Identify which cell holds the provided text, then report its (x, y) central coordinate. 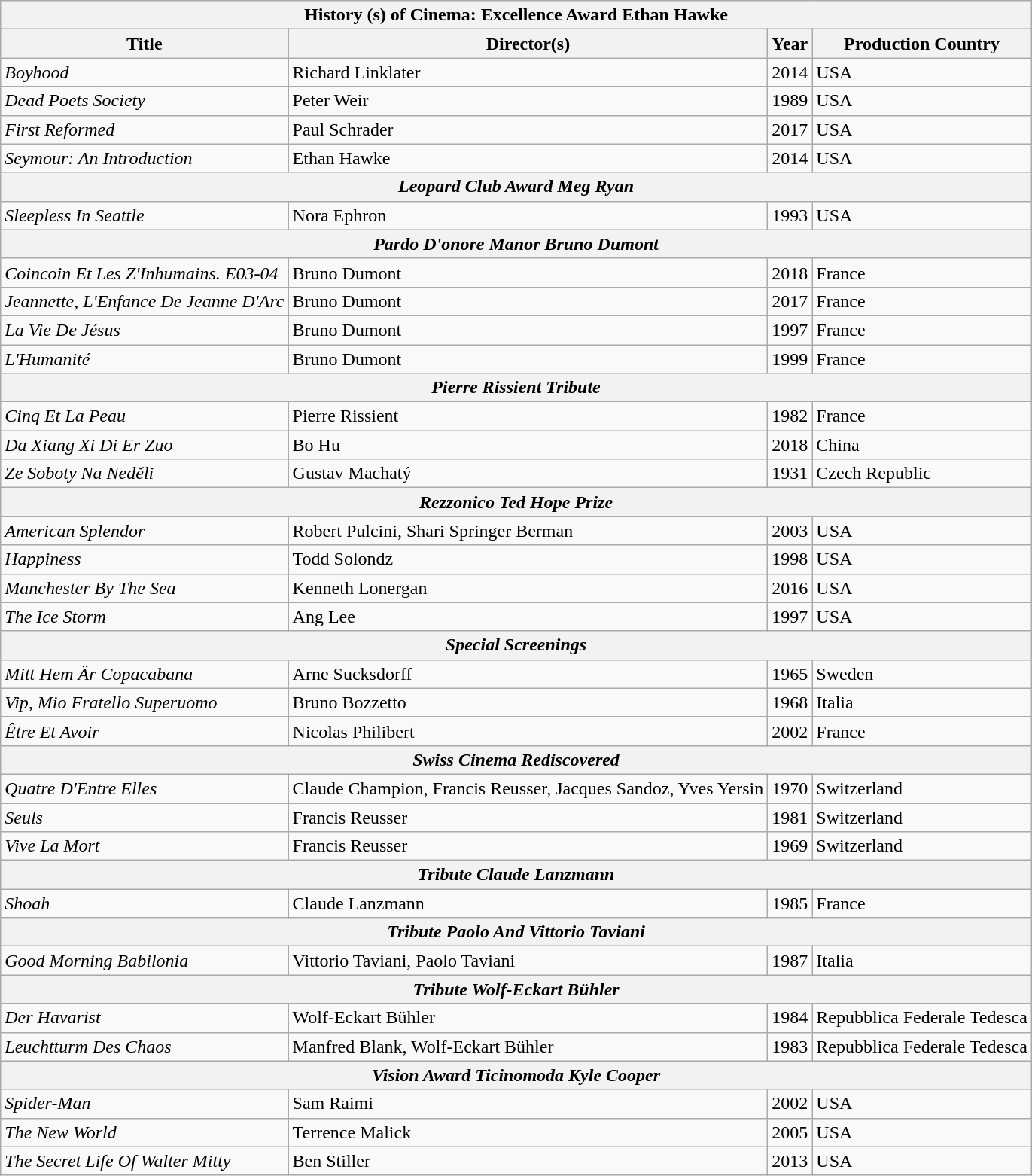
The New World (145, 1132)
American Splendor (145, 531)
Manfred Blank, Wolf-Eckart Bühler (528, 1047)
Seuls (145, 817)
Bo Hu (528, 445)
1993 (790, 215)
Seymour: An Introduction (145, 158)
1968 (790, 702)
Ethan Hawke (528, 158)
Tribute Claude Lanzmann (516, 875)
Czech Republic (921, 474)
Cinq Et La Peau (145, 416)
Special Screenings (516, 645)
Da Xiang Xi Di Er Zuo (145, 445)
Richard Linklater (528, 72)
Coincoin Et Les Z'Inhumains. E03-04 (145, 273)
Bruno Bozzetto (528, 702)
Jeannette, L'Enfance De Jeanne D'Arc (145, 301)
Vittorio Taviani, Paolo Taviani (528, 961)
Leopard Club Award Meg Ryan (516, 187)
Kenneth Lonergan (528, 588)
Arne Sucksdorff (528, 674)
Vip, Mio Fratello Superuomo (145, 702)
History (s) of Cinema: Excellence Award Ethan Hawke (516, 15)
Dead Poets Society (145, 101)
Manchester By The Sea (145, 588)
Ze Soboty Na Neděli (145, 474)
1965 (790, 674)
Mitt Hem Är Copacabana (145, 674)
Robert Pulcini, Shari Springer Berman (528, 531)
Gustav Machatý (528, 474)
1989 (790, 101)
Paul Schrader (528, 129)
Claude Champion, Francis Reusser, Jacques Sandoz, Yves Yersin (528, 788)
Claude Lanzmann (528, 903)
La Vie De Jésus (145, 330)
Happiness (145, 559)
1999 (790, 359)
Pardo D'onore Manor Bruno Dumont (516, 244)
Nora Ephron (528, 215)
The Secret Life Of Walter Mitty (145, 1161)
Sam Raimi (528, 1104)
2013 (790, 1161)
Vision Award Ticinomoda Kyle Cooper (516, 1075)
Production Country (921, 44)
1969 (790, 846)
2003 (790, 531)
1985 (790, 903)
Ang Lee (528, 617)
1998 (790, 559)
1931 (790, 474)
1970 (790, 788)
Wolf-Eckart Bühler (528, 1018)
Year (790, 44)
Tribute Paolo And Vittorio Taviani (516, 932)
Title (145, 44)
Vive La Mort (145, 846)
1984 (790, 1018)
Sweden (921, 674)
First Reformed (145, 129)
2005 (790, 1132)
The Ice Storm (145, 617)
Der Havarist (145, 1018)
Quatre D'Entre Elles (145, 788)
Être Et Avoir (145, 731)
Nicolas Philibert (528, 731)
2016 (790, 588)
Shoah (145, 903)
Tribute Wolf-Eckart Bühler (516, 989)
Swiss Cinema Rediscovered (516, 760)
Peter Weir (528, 101)
Good Morning Babilonia (145, 961)
Sleepless In Seattle (145, 215)
Spider-Man (145, 1104)
L'Humanité (145, 359)
Rezzonico Ted Hope Prize (516, 502)
Pierre Rissient (528, 416)
Boyhood (145, 72)
1981 (790, 817)
Director(s) (528, 44)
1982 (790, 416)
China (921, 445)
1983 (790, 1047)
Ben Stiller (528, 1161)
Todd Solondz (528, 559)
1987 (790, 961)
Leuchtturm Des Chaos (145, 1047)
Pierre Rissient Tribute (516, 388)
Terrence Malick (528, 1132)
